Return the [X, Y] coordinate for the center point of the cell that contains the specified text.  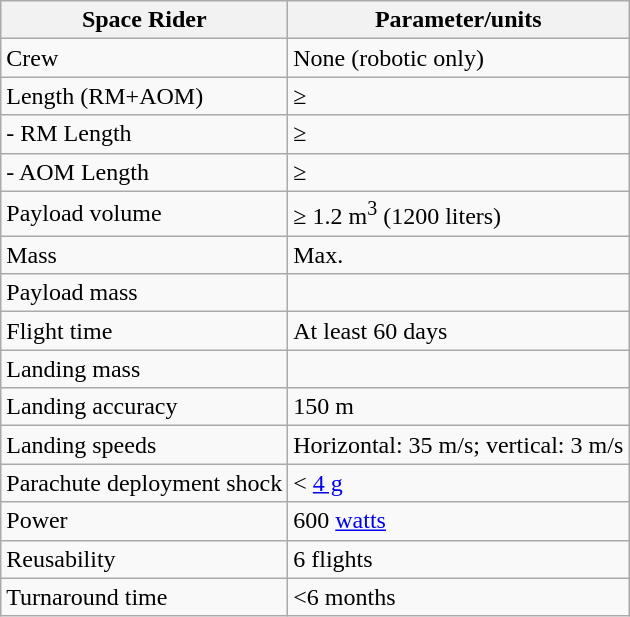
Reusability [144, 559]
Max. [458, 255]
< 4 g [458, 483]
Landing accuracy [144, 407]
Flight time [144, 331]
6 flights [458, 559]
Payload mass [144, 293]
Turnaround time [144, 597]
Mass [144, 255]
Crew [144, 58]
At least 60 days [458, 331]
Landing speeds [144, 445]
Horizontal: 35 m/s; vertical: 3 m/s [458, 445]
<6 months [458, 597]
- AOM Length [144, 172]
- RM Length [144, 134]
150 m [458, 407]
600 watts [458, 521]
None (robotic only) [458, 58]
Parachute deployment shock [144, 483]
Power [144, 521]
Payload volume [144, 214]
Length (RM+AOM) [144, 96]
Parameter/units [458, 20]
≥ 1.2 m3 (1200 liters) [458, 214]
Space Rider [144, 20]
Landing mass [144, 369]
